Determine the (x, y) coordinate at the center of the cell enclosing the given text.  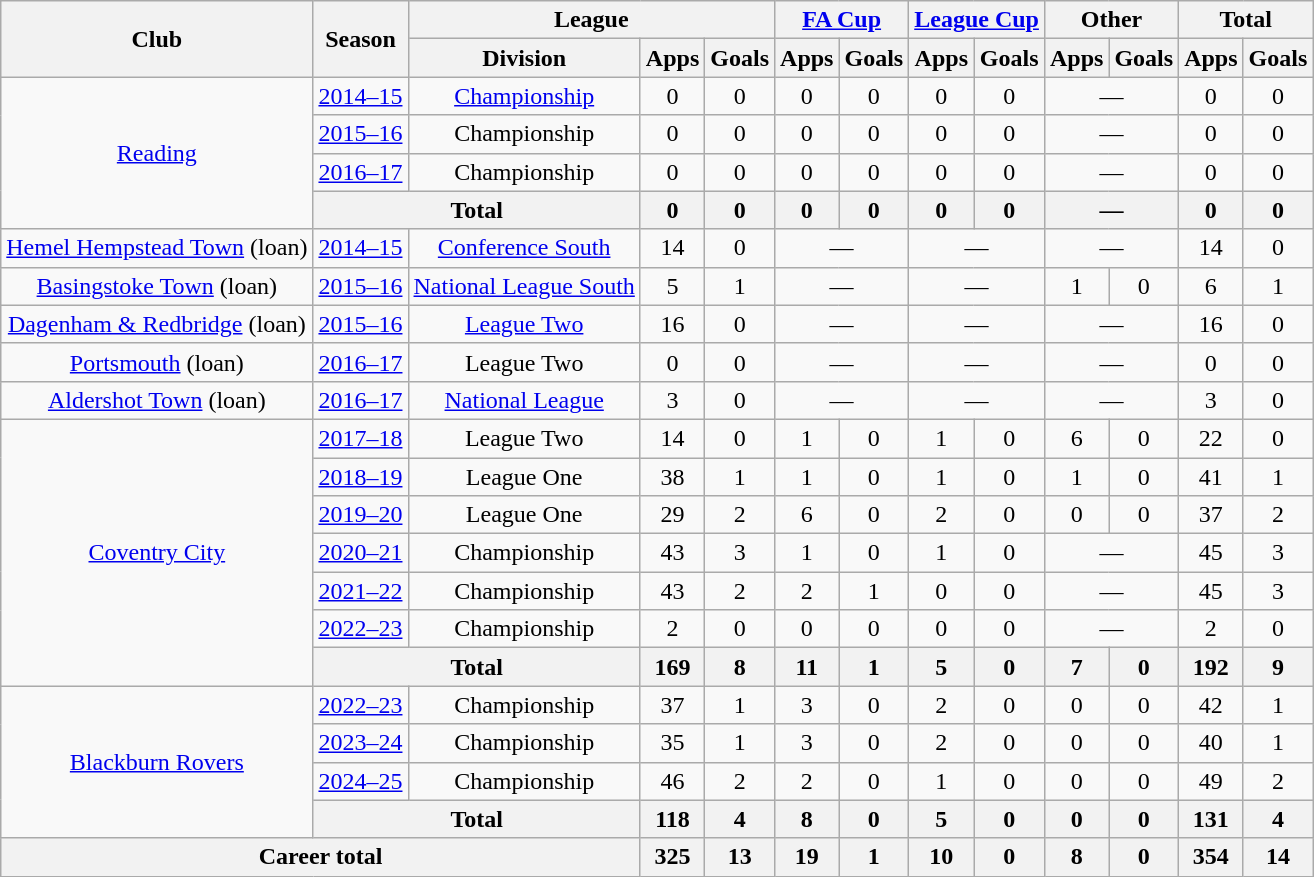
13 (740, 857)
Blackburn Rovers (157, 762)
Basingstoke Town (loan) (157, 286)
Aldershot Town (loan) (157, 400)
38 (672, 477)
League Cup (977, 20)
354 (1211, 857)
9 (1278, 667)
2019–20 (360, 515)
Career total (321, 857)
2023–24 (360, 743)
7 (1076, 667)
2024–25 (360, 781)
22 (1211, 438)
FA Cup (842, 20)
42 (1211, 705)
35 (672, 743)
2018–19 (360, 477)
Coventry City (157, 552)
Reading (157, 153)
11 (807, 667)
2021–22 (360, 591)
10 (942, 857)
49 (1211, 781)
325 (672, 857)
118 (672, 819)
League (592, 20)
29 (672, 515)
41 (1211, 477)
192 (1211, 667)
19 (807, 857)
Dagenham & Redbridge (loan) (157, 324)
40 (1211, 743)
Hemel Hempstead Town (loan) (157, 248)
2017–18 (360, 438)
2020–21 (360, 553)
131 (1211, 819)
169 (672, 667)
Season (360, 39)
National League South (524, 286)
Club (157, 39)
National League (524, 400)
46 (672, 781)
Conference South (524, 248)
Division (524, 58)
Other (1111, 20)
Portsmouth (loan) (157, 362)
